Return the (x, y) coordinate for the center point of the cell that contains the specified text.  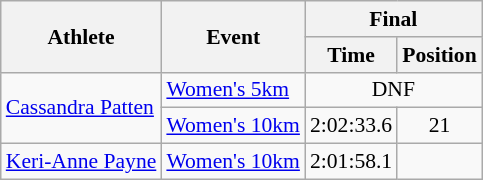
21 (439, 126)
Time (351, 55)
Athlete (82, 36)
Position (439, 55)
Women's 5km (233, 90)
2:01:58.1 (351, 162)
Event (233, 36)
2:02:33.6 (351, 126)
Keri-Anne Payne (82, 162)
Cassandra Patten (82, 108)
DNF (394, 90)
Final (394, 19)
